Determine the [x, y] coordinate at the center of the cell enclosing the given text.  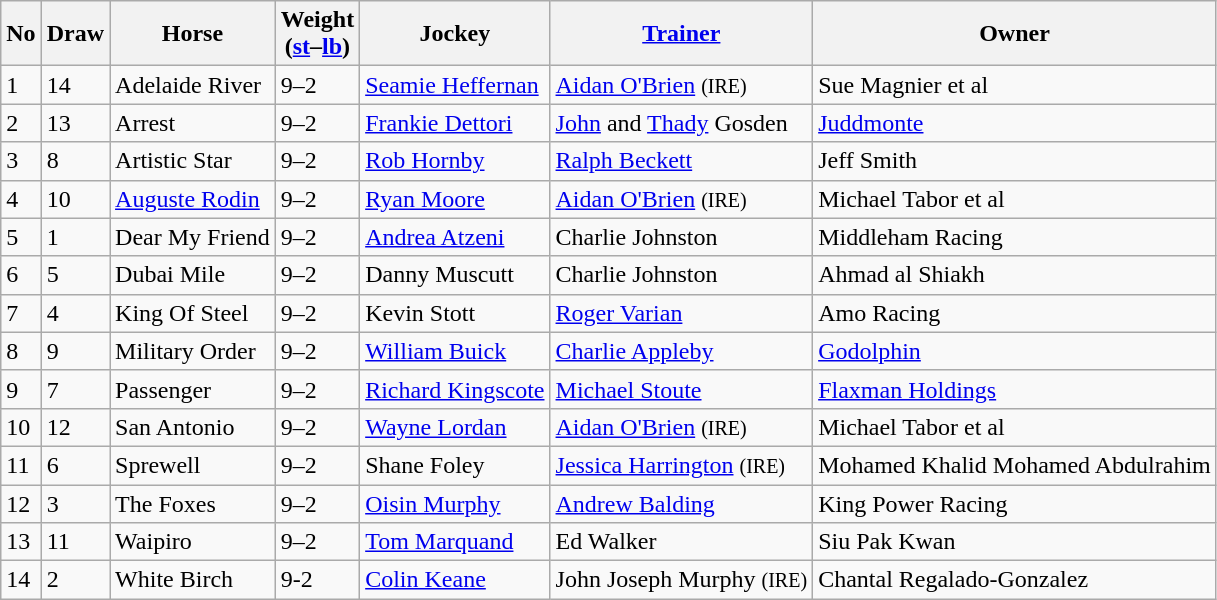
Military Order [193, 351]
Passenger [193, 389]
Flaxman Holdings [1015, 389]
Roger Varian [682, 313]
Ralph Beckett [682, 161]
Jockey [455, 34]
Dear My Friend [193, 237]
Michael Stoute [682, 389]
Sue Magnier et al [1015, 85]
Siu Pak Kwan [1015, 542]
Juddmonte [1015, 123]
Jessica Harrington (IRE) [682, 465]
Artistic Star [193, 161]
White Birch [193, 580]
Amo Racing [1015, 313]
9-2 [317, 580]
Waipiro [193, 542]
Colin Keane [455, 580]
Chantal Regalado-Gonzalez [1015, 580]
Ahmad al Shiakh [1015, 275]
Wayne Lordan [455, 427]
Seamie Heffernan [455, 85]
Richard Kingscote [455, 389]
Godolphin [1015, 351]
Frankie Dettori [455, 123]
Owner [1015, 34]
Kevin Stott [455, 313]
King Power Racing [1015, 503]
John and Thady Gosden [682, 123]
Adelaide River [193, 85]
San Antonio [193, 427]
Sprewell [193, 465]
Dubai Mile [193, 275]
Shane Foley [455, 465]
Andrea Atzeni [455, 237]
Ed Walker [682, 542]
Rob Hornby [455, 161]
Mohamed Khalid Mohamed Abdulrahim [1015, 465]
Horse [193, 34]
Middleham Racing [1015, 237]
King Of Steel [193, 313]
Danny Muscutt [455, 275]
Tom Marquand [455, 542]
Oisin Murphy [455, 503]
Auguste Rodin [193, 199]
William Buick [455, 351]
The Foxes [193, 503]
Weight(st–lb) [317, 34]
Arrest [193, 123]
Trainer [682, 34]
Charlie Appleby [682, 351]
Jeff Smith [1015, 161]
Andrew Balding [682, 503]
No [21, 34]
Draw [75, 34]
John Joseph Murphy (IRE) [682, 580]
Ryan Moore [455, 199]
